Capture the cell that displays the provided text and extract its [X, Y] central coordinate. 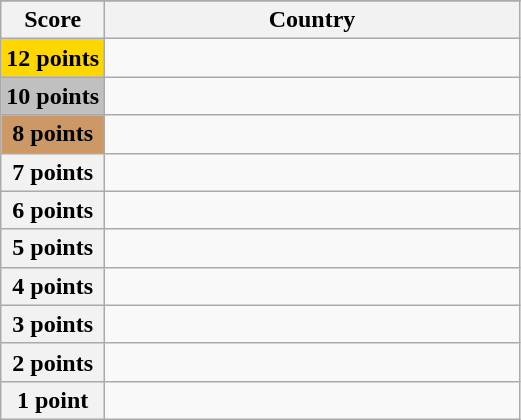
6 points [53, 210]
3 points [53, 324]
1 point [53, 400]
5 points [53, 248]
10 points [53, 96]
8 points [53, 134]
Country [312, 20]
2 points [53, 362]
Score [53, 20]
4 points [53, 286]
12 points [53, 58]
7 points [53, 172]
